Return (x, y) of the center of cell containing provided text 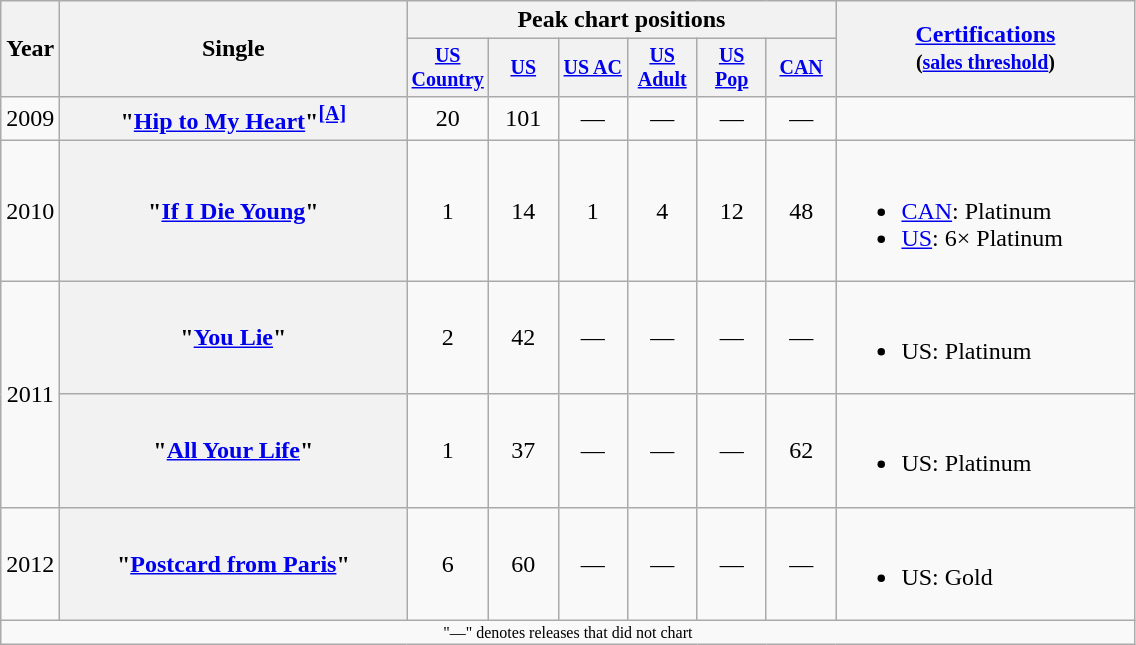
US AC (592, 68)
6 (448, 564)
Single (234, 49)
2 (448, 338)
12 (732, 211)
"Hip to My Heart"[A] (234, 118)
USAdult (662, 68)
CAN (800, 68)
62 (800, 450)
"—" denotes releases that did not chart (568, 632)
48 (800, 211)
"If I Die Young" (234, 211)
USPop (732, 68)
101 (524, 118)
2011 (30, 394)
2012 (30, 564)
4 (662, 211)
"All Your Life" (234, 450)
US: Gold (986, 564)
US (524, 68)
37 (524, 450)
CAN: PlatinumUS: 6× Platinum (986, 211)
Year (30, 49)
42 (524, 338)
Peak chart positions (622, 20)
2009 (30, 118)
2010 (30, 211)
"You Lie" (234, 338)
14 (524, 211)
20 (448, 118)
"Postcard from Paris" (234, 564)
US Country (448, 68)
Certifications(sales threshold) (986, 49)
60 (524, 564)
